Return the (x, y) coordinate for the center point of the cell that contains the specified text.  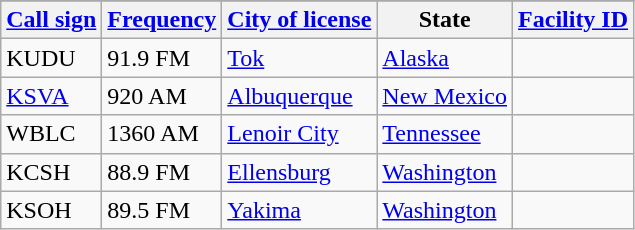
Ellensburg (300, 172)
KSVA (52, 96)
Alaska (445, 58)
Albuquerque (300, 96)
Lenoir City (300, 134)
State (445, 20)
Tennessee (445, 134)
KCSH (52, 172)
KUDU (52, 58)
Yakima (300, 210)
88.9 FM (162, 172)
Frequency (162, 20)
Tok (300, 58)
Facility ID (574, 20)
89.5 FM (162, 210)
New Mexico (445, 96)
Call sign (52, 20)
1360 AM (162, 134)
WBLC (52, 134)
City of license (300, 20)
920 AM (162, 96)
91.9 FM (162, 58)
KSOH (52, 210)
